Return (X, Y) of the center of cell containing provided text 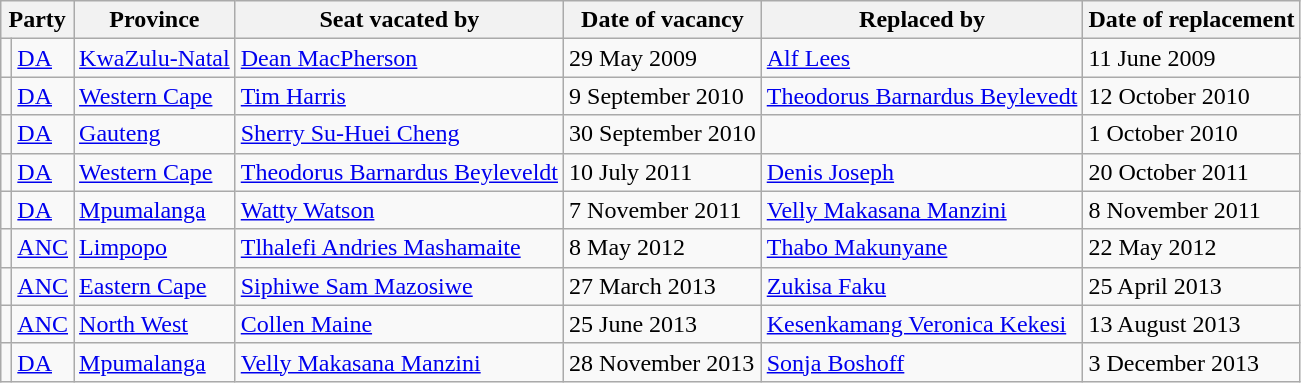
Gauteng (155, 134)
Eastern Cape (155, 286)
Dean MacPherson (399, 58)
Thabo Makunyane (922, 248)
Kesenkamang Veronica Kekesi (922, 324)
Seat vacated by (399, 20)
Zukisa Faku (922, 286)
Siphiwe Sam Mazosiwe (399, 286)
7 November 2011 (663, 210)
27 March 2013 (663, 286)
8 May 2012 (663, 248)
Alf Lees (922, 58)
25 June 2013 (663, 324)
Date of vacancy (663, 20)
22 May 2012 (1192, 248)
3 December 2013 (1192, 362)
11 June 2009 (1192, 58)
29 May 2009 (663, 58)
8 November 2011 (1192, 210)
Watty Watson (399, 210)
North West (155, 324)
Theodorus Barnardus Beylevedt (922, 96)
Sherry Su-Huei Cheng (399, 134)
Collen Maine (399, 324)
Party (38, 20)
28 November 2013 (663, 362)
Province (155, 20)
Tim Harris (399, 96)
Theodorus Barnardus Beyleveldt (399, 172)
30 September 2010 (663, 134)
9 September 2010 (663, 96)
20 October 2011 (1192, 172)
Tlhalefi Andries Mashamaite (399, 248)
25 April 2013 (1192, 286)
13 August 2013 (1192, 324)
1 October 2010 (1192, 134)
Replaced by (922, 20)
Date of replacement (1192, 20)
10 July 2011 (663, 172)
12 October 2010 (1192, 96)
Sonja Boshoff (922, 362)
Denis Joseph (922, 172)
Limpopo (155, 248)
KwaZulu-Natal (155, 58)
